From the cell containing the given text, extract its center point as (X, Y) coordinate. 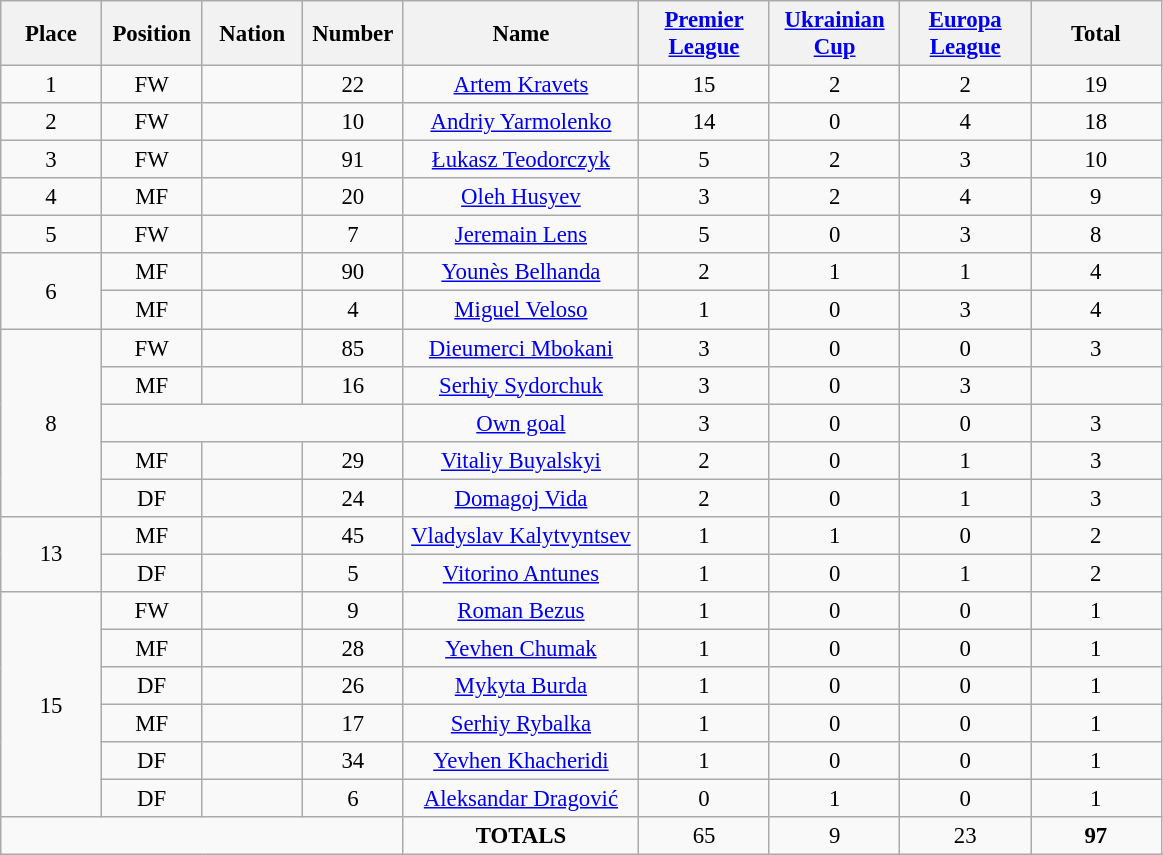
Oleh Husyev (521, 197)
97 (1096, 836)
Dieumerci Mbokani (521, 348)
20 (354, 197)
22 (354, 85)
Yevhen Chumak (521, 648)
23 (966, 836)
Łukasz Teodorczyk (521, 160)
Total (1096, 34)
Vitaliy Buyalskyi (521, 460)
Premier League (704, 34)
91 (354, 160)
Domagoj Vida (521, 498)
85 (354, 348)
Miguel Veloso (521, 310)
Vitorino Antunes (521, 573)
Andriy Yarmolenko (521, 122)
14 (704, 122)
29 (354, 460)
Ukrainian Cup (834, 34)
Own goal (521, 423)
28 (354, 648)
TOTALS (521, 836)
Serhiy Sydorchuk (521, 385)
17 (354, 724)
Nation (252, 34)
19 (1096, 85)
65 (704, 836)
Yevhen Khacheridi (521, 761)
Artem Kravets (521, 85)
16 (354, 385)
Vladyslav Kalytvyntsev (521, 536)
Number (354, 34)
Mykyta Burda (521, 686)
7 (354, 235)
18 (1096, 122)
Serhiy Rybalka (521, 724)
Jeremain Lens (521, 235)
Name (521, 34)
Roman Bezus (521, 611)
24 (354, 498)
26 (354, 686)
Place (52, 34)
Aleksandar Dragović (521, 799)
45 (354, 536)
13 (52, 554)
90 (354, 273)
Position (152, 34)
Europa League (966, 34)
34 (354, 761)
Younès Belhanda (521, 273)
